Output the [X, Y] coordinate of the center of the cell containing the given text.  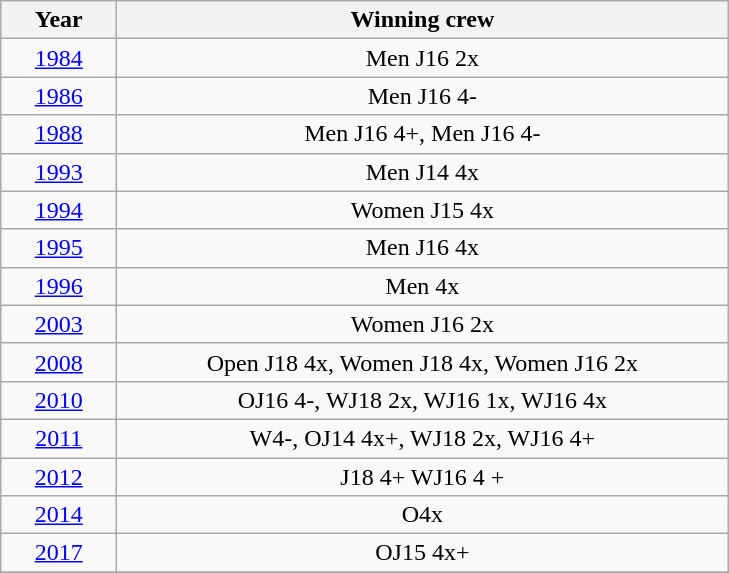
O4x [422, 515]
J18 4+ WJ16 4 + [422, 477]
Women J16 2x [422, 324]
2011 [59, 438]
Men 4x [422, 286]
1988 [59, 134]
1993 [59, 172]
OJ15 4x+ [422, 553]
2010 [59, 400]
2012 [59, 477]
1986 [59, 96]
Men J16 4- [422, 96]
Men J16 4x [422, 248]
1994 [59, 210]
2014 [59, 515]
Winning crew [422, 20]
Men J14 4x [422, 172]
1996 [59, 286]
2017 [59, 553]
Year [59, 20]
2003 [59, 324]
OJ16 4-, WJ18 2x, WJ16 1x, WJ16 4x [422, 400]
Men J16 4+, Men J16 4- [422, 134]
1995 [59, 248]
1984 [59, 58]
2008 [59, 362]
Men J16 2x [422, 58]
Women J15 4x [422, 210]
W4-, OJ14 4x+, WJ18 2x, WJ16 4+ [422, 438]
Open J18 4x, Women J18 4x, Women J16 2x [422, 362]
